Extract the [X, Y] coordinate from the center of the cell holding the provided text.  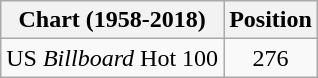
276 [271, 58]
US Billboard Hot 100 [112, 58]
Position [271, 20]
Chart (1958-2018) [112, 20]
